Pinpoint the cell where the given text exists, returning its (X, Y) midpoint coordinate. 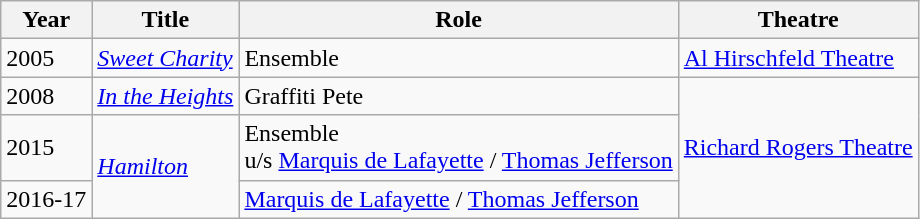
Graffiti Pete (458, 96)
Ensembleu/s Marquis de Lafayette / Thomas Jefferson (458, 148)
Marquis de Lafayette / Thomas Jefferson (458, 199)
Year (46, 20)
In the Heights (166, 96)
2016-17 (46, 199)
2008 (46, 96)
Theatre (798, 20)
Sweet Charity (166, 58)
Role (458, 20)
2015 (46, 148)
Al Hirschfeld Theatre (798, 58)
Title (166, 20)
Ensemble (458, 58)
Richard Rogers Theatre (798, 148)
Hamilton (166, 166)
2005 (46, 58)
